Search for the cell housing the specified text and yield its [X, Y] center coordinate. 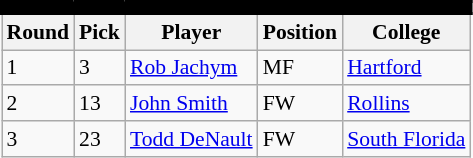
Rollins [406, 104]
MF [300, 68]
Rob Jachym [192, 68]
South Florida [406, 139]
1 [38, 68]
Hartford [406, 68]
Position [300, 32]
College [406, 32]
23 [100, 139]
13 [100, 104]
2 [38, 104]
Pick [100, 32]
Round [38, 32]
Todd DeNault [192, 139]
John Smith [192, 104]
Player [192, 32]
